Pinpoint the cell where the given text exists, returning its [x, y] midpoint coordinate. 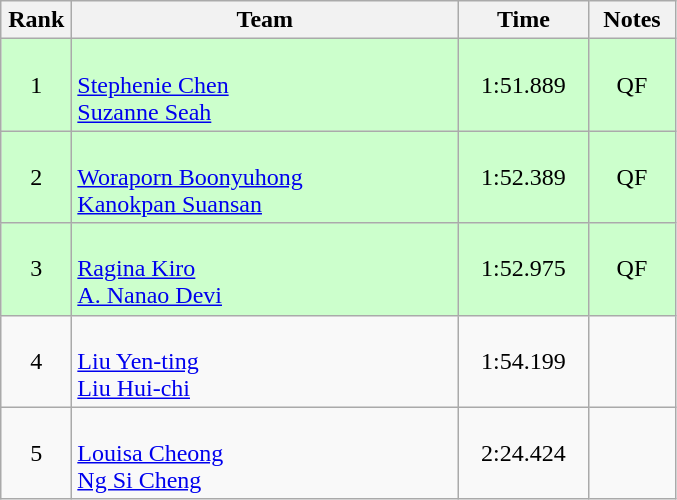
1:52.975 [524, 269]
3 [36, 269]
Stephenie ChenSuzanne Seah [265, 85]
2:24.424 [524, 453]
Louisa CheongNg Si Cheng [265, 453]
1:51.889 [524, 85]
1:52.389 [524, 177]
4 [36, 361]
Time [524, 20]
1 [36, 85]
2 [36, 177]
Woraporn BoonyuhongKanokpan Suansan [265, 177]
Rank [36, 20]
5 [36, 453]
Notes [632, 20]
Liu Yen-tingLiu Hui-chi [265, 361]
Team [265, 20]
1:54.199 [524, 361]
Ragina KiroA. Nanao Devi [265, 269]
